Capture the cell that displays the provided text and extract its (X, Y) central coordinate. 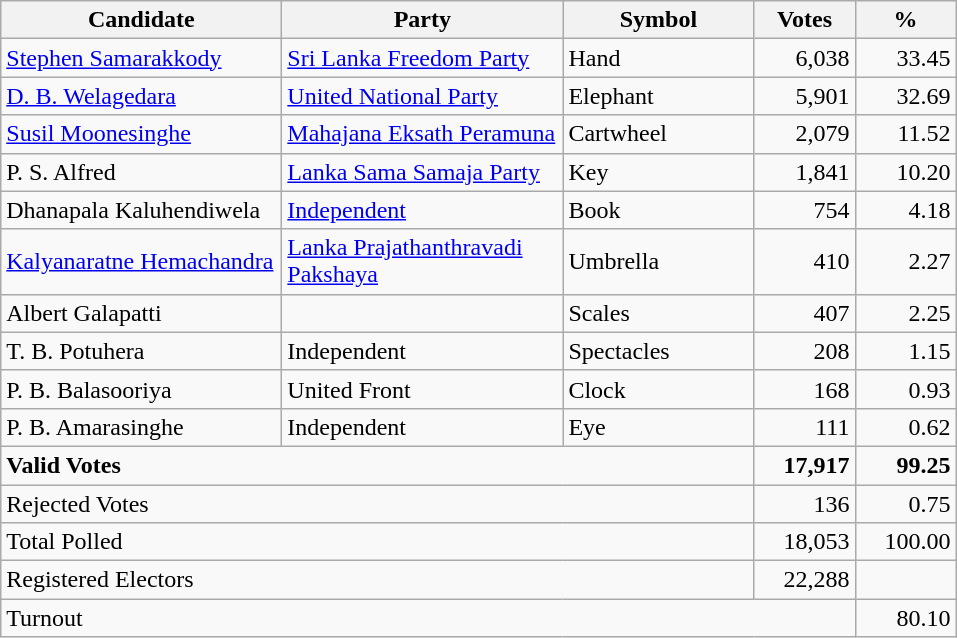
Valid Votes (378, 465)
Symbol (658, 20)
Book (658, 210)
10.20 (906, 172)
Clock (658, 389)
Votes (804, 20)
Registered Electors (378, 580)
18,053 (804, 542)
% (906, 20)
Susil Moonesinghe (142, 134)
0.75 (906, 503)
P. B. Balasooriya (142, 389)
2.27 (906, 262)
P. S. Alfred (142, 172)
33.45 (906, 58)
410 (804, 262)
Party (422, 20)
32.69 (906, 96)
Total Polled (378, 542)
407 (804, 313)
1,841 (804, 172)
0.62 (906, 427)
Lanka Sama Samaja Party (422, 172)
80.10 (906, 618)
D. B. Welagedara (142, 96)
22,288 (804, 580)
1.15 (906, 351)
11.52 (906, 134)
P. B. Amarasinghe (142, 427)
136 (804, 503)
United Front (422, 389)
168 (804, 389)
111 (804, 427)
Sri Lanka Freedom Party (422, 58)
Rejected Votes (378, 503)
0.93 (906, 389)
Stephen Samarakkody (142, 58)
Cartwheel (658, 134)
208 (804, 351)
17,917 (804, 465)
Scales (658, 313)
T. B. Potuhera (142, 351)
5,901 (804, 96)
Elephant (658, 96)
Candidate (142, 20)
Albert Galapatti (142, 313)
2,079 (804, 134)
United National Party (422, 96)
Hand (658, 58)
Mahajana Eksath Peramuna (422, 134)
6,038 (804, 58)
Kalyanaratne Hemachandra (142, 262)
4.18 (906, 210)
99.25 (906, 465)
2.25 (906, 313)
Eye (658, 427)
Umbrella (658, 262)
Turnout (428, 618)
100.00 (906, 542)
Spectacles (658, 351)
Key (658, 172)
Lanka Prajathanthravadi Pakshaya (422, 262)
754 (804, 210)
Dhanapala Kaluhendiwela (142, 210)
